Provide the [X, Y] coordinate of the cell's center where the given text is located.  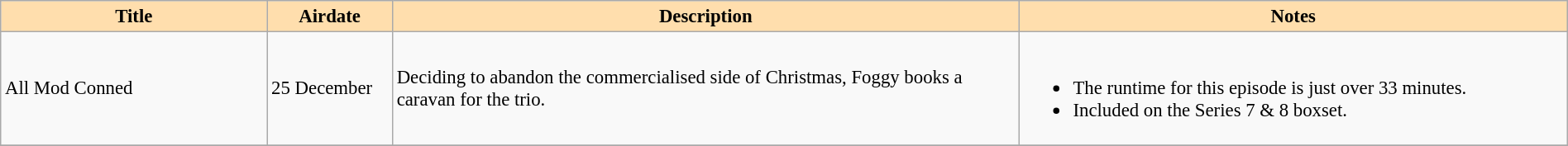
Notes [1293, 16]
Airdate [330, 16]
All Mod Conned [134, 89]
25 December [330, 89]
Deciding to abandon the commercialised side of Christmas, Foggy books a caravan for the trio. [705, 89]
Description [705, 16]
Title [134, 16]
The runtime for this episode is just over 33 minutes.Included on the Series 7 & 8 boxset. [1293, 89]
